Locate the cell with the specified text and output its (X, Y) center coordinate. 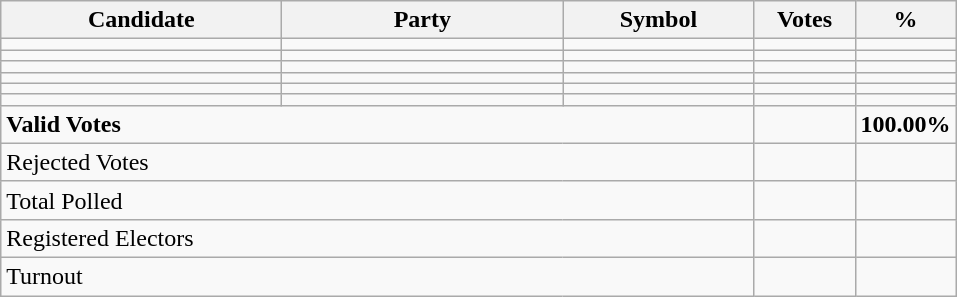
Registered Electors (378, 238)
Rejected Votes (378, 162)
100.00% (906, 124)
Total Polled (378, 200)
Candidate (142, 20)
Turnout (378, 276)
Party (422, 20)
Votes (804, 20)
% (906, 20)
Valid Votes (378, 124)
Symbol (658, 20)
